Detect which cell encompasses the target text, then output its [x, y] center coordinate. 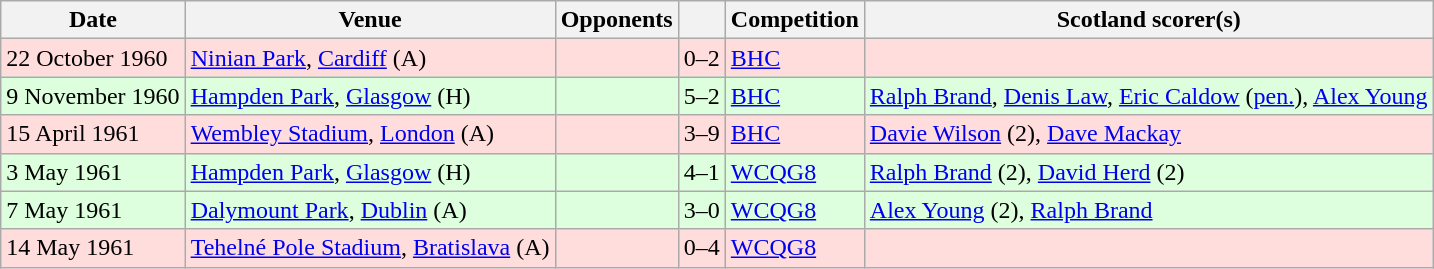
Date [93, 20]
Davie Wilson (2), Dave Mackay [1148, 134]
5–2 [702, 96]
4–1 [702, 172]
Alex Young (2), Ralph Brand [1148, 210]
Wembley Stadium, London (A) [370, 134]
3–9 [702, 134]
Ralph Brand (2), David Herd (2) [1148, 172]
Dalymount Park, Dublin (A) [370, 210]
Venue [370, 20]
14 May 1961 [93, 248]
9 November 1960 [93, 96]
22 October 1960 [93, 58]
15 April 1961 [93, 134]
0–2 [702, 58]
3 May 1961 [93, 172]
7 May 1961 [93, 210]
Ninian Park, Cardiff (A) [370, 58]
Competition [794, 20]
Tehelné Pole Stadium, Bratislava (A) [370, 248]
Ralph Brand, Denis Law, Eric Caldow (pen.), Alex Young [1148, 96]
0–4 [702, 248]
Opponents [616, 20]
Scotland scorer(s) [1148, 20]
3–0 [702, 210]
